Provide the (X, Y) coordinate of the cell's center where the given text is located.  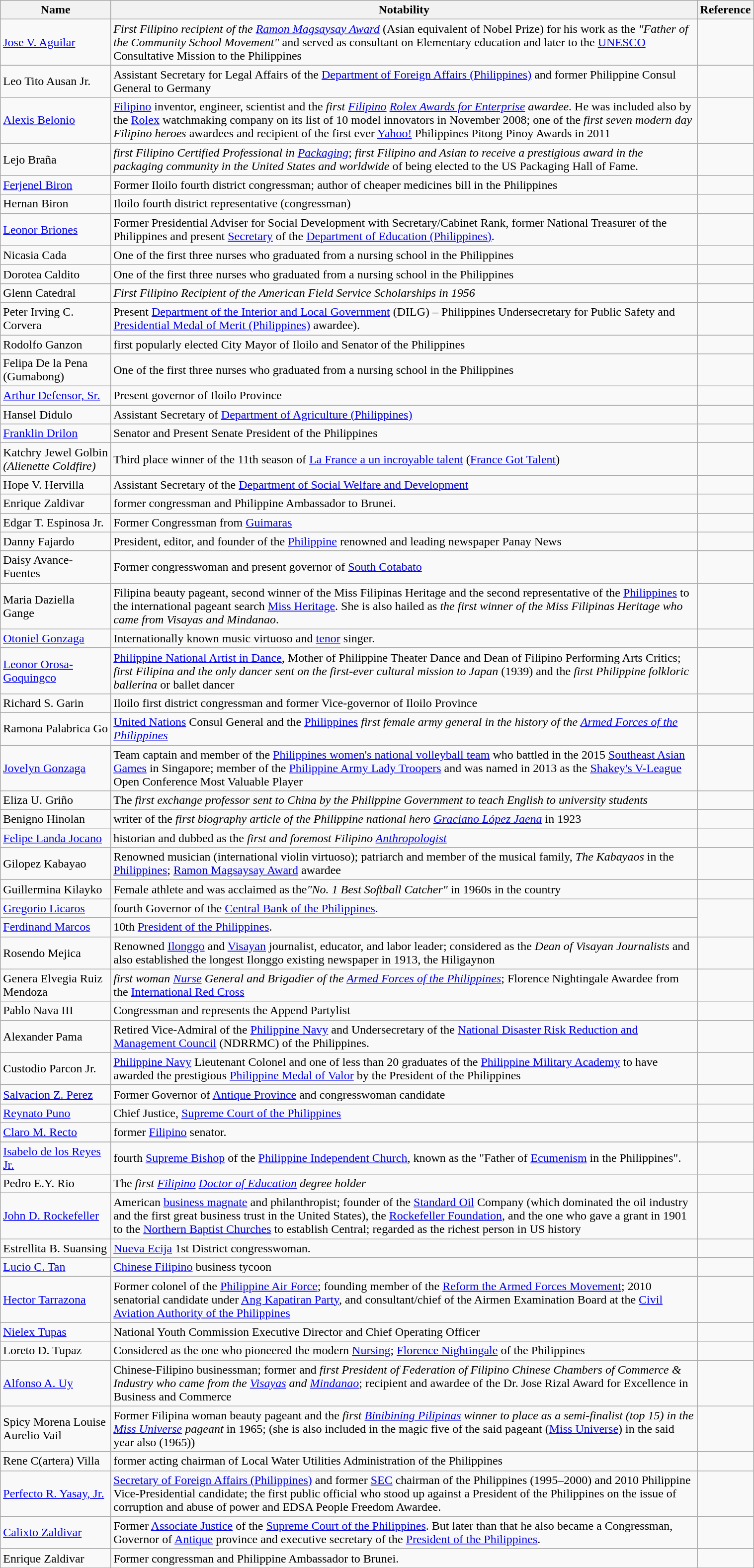
Present governor of Iloilo Province (404, 396)
10th President of the Philippines. (404, 927)
Peter Irving C. Corvera (56, 318)
Rene C(artera) Villa (56, 1461)
The first Filipino Doctor of Education degree holder (404, 1184)
The first exchange professor sent to China by the Philippine Government to teach English to university students (404, 800)
Perfecto R. Yasay, Jr. (56, 1493)
Internationally known music virtuoso and tenor singer. (404, 638)
Otoniel Gonzaga (56, 638)
fourth Governor of the Central Bank of the Philippines. (404, 908)
Arthur Defensor, Sr. (56, 396)
Considered as the one who pioneered the modern Nursing; Florence Nightingale of the Philippines (404, 1351)
Edgar T. Espinosa Jr. (56, 523)
President, editor, and founder of the Philippine renowned and leading newspaper Panay News (404, 541)
Reference (726, 10)
historian and dubbed as the first and foremost Filipino Anthropologist (404, 838)
Custodio Parcon Jr. (56, 1069)
Hernan Biron (56, 204)
Salvacion Z. Perez (56, 1094)
Gregorio Licaros (56, 908)
Leonor Briones (56, 230)
Alexander Pama (56, 1036)
first popularly elected City Mayor of Iloilo and Senator of the Philippines (404, 345)
Glenn Catedral (56, 293)
writer of the first biography article of the Philippine national hero Graciano López Jaena in 1923 (404, 819)
Senator and Present Senate President of the Philippines (404, 434)
Ferdinand Marcos (56, 927)
Jovelyn Gonzaga (56, 768)
Chief Justice, Supreme Court of the Philippines (404, 1113)
first woman Nurse General and Brigadier of the Armed Forces of the Philippines; Florence Nightingale Awardee from the International Red Cross (404, 985)
Ferjenel Biron (56, 185)
Assistant Secretary of Department of Agriculture (Philippines) (404, 415)
Former congresswoman and present governor of South Cotabato (404, 567)
former congressman and Philippine Ambassador to Brunei. (404, 504)
Former Governor of Antique Province and congresswoman candidate (404, 1094)
Hansel Didulo (56, 415)
National Youth Commission Executive Director and Chief Operating Officer (404, 1332)
fourth Supreme Bishop of the Philippine Independent Church, known as the "Father of Ecumenism in the Philippines". (404, 1157)
Assistant Secretary of the Department of Social Welfare and Development (404, 485)
Katchry Jewel Golbin (Alienette Coldfire) (56, 459)
Third place winner of the 11th season of La France a un incroyable talent (France Got Talent) (404, 459)
Eliza U. Griño (56, 800)
First Filipino Recipient of the American Field Service Scholarships in 1956 (404, 293)
Former congressman and Philippine Ambassador to Brunei. (404, 1558)
former Filipino senator. (404, 1132)
Alexis Belonio (56, 120)
Loreto D. Tupaz (56, 1351)
Rosendo Mejica (56, 953)
Female athlete and was acclaimed as the"No. 1 Best Softball Catcher" in 1960s in the country (404, 889)
Alfonso A. Uy (56, 1383)
Nielex Tupas (56, 1332)
Iloilo fourth district representative (congressman) (404, 204)
Guillermina Kilayko (56, 889)
Lejo Braña (56, 159)
Gilopez Kabayao (56, 864)
Hector Tarrazona (56, 1300)
United Nations Consul General and the Philippines first female army general in the history of the Armed Forces of the Philippines (404, 729)
Name (56, 10)
Claro M. Recto (56, 1132)
Congressman and represents the Append Partylist (404, 1011)
Leonor Orosa-Goquingco (56, 671)
Jose V. Aguilar (56, 42)
Hope V. Hervilla (56, 485)
Notability (404, 10)
Iloilo first district congressman and former Vice-governor of Iloilo Province (404, 703)
Leo Tito Ausan Jr. (56, 82)
Daisy Avance-Fuentes (56, 567)
Chinese Filipino business tycoon (404, 1267)
Former Iloilo fourth district congressman; author of cheaper medicines bill in the Philippines (404, 185)
Nicasia Cada (56, 255)
Richard S. Garin (56, 703)
Assistant Secretary for Legal Affairs of the Department of Foreign Affairs (Philippines) and former Philippine Consul General to Germany (404, 82)
Former Congressman from Guimaras (404, 523)
Felipe Landa Jocano (56, 838)
Spicy Morena Louise Aurelio Vail (56, 1429)
John D. Rockefeller (56, 1216)
Maria Daziella Gange (56, 606)
Estrellita B. Suansing (56, 1248)
Nueva Ecija 1st District congresswoman. (404, 1248)
Isabelo de los Reyes Jr. (56, 1157)
former acting chairman of Local Water Utilities Administration of the Philippines (404, 1461)
Genera Elvegia Ruiz Mendoza (56, 985)
Dorotea Caldito (56, 274)
Rodolfo Ganzon (56, 345)
Franklin Drilon (56, 434)
Danny Fajardo (56, 541)
Reynato Puno (56, 1113)
Felipa De la Pena (Gumabong) (56, 370)
Benigno Hinolan (56, 819)
Lucio C. Tan (56, 1267)
Pablo Nava III (56, 1011)
Ramona Palabrica Go (56, 729)
Pedro E.Y. Rio (56, 1184)
Calixto Zaldivar (56, 1532)
